Scan for the cell matching the given text and deliver its [X, Y] coordinate at center. 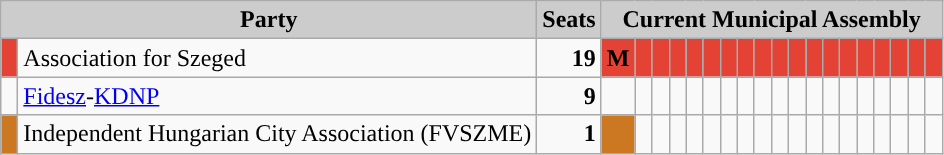
19 [569, 58]
1 [569, 134]
Seats [569, 20]
9 [569, 96]
Party [269, 20]
M [618, 58]
Independent Hungarian City Association (FVSZME) [278, 134]
Association for Szeged [278, 58]
Fidesz-KDNP [278, 96]
Current Municipal Assembly [772, 20]
